Provide the [x, y] coordinate of the cell's center where the given text is located.  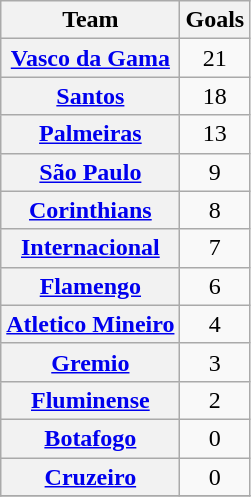
Atletico Mineiro [90, 324]
4 [215, 324]
6 [215, 286]
Corinthians [90, 210]
2 [215, 400]
Internacional [90, 248]
Gremio [90, 362]
3 [215, 362]
8 [215, 210]
Fluminense [90, 400]
13 [215, 134]
Flamengo [90, 286]
Santos [90, 96]
Botafogo [90, 438]
Team [90, 20]
Vasco da Gama [90, 58]
São Paulo [90, 172]
7 [215, 248]
Cruzeiro [90, 477]
9 [215, 172]
Goals [215, 20]
18 [215, 96]
Palmeiras [90, 134]
21 [215, 58]
